Scan for the cell matching the given text and deliver its (X, Y) coordinate at center. 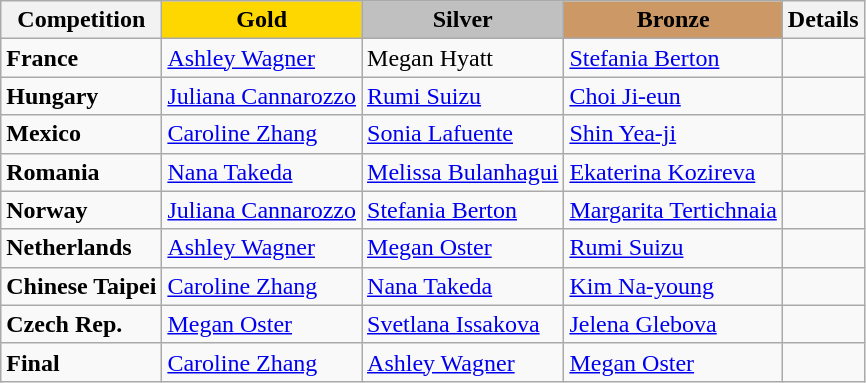
Final (82, 362)
Shin Yea-ji (673, 134)
Competition (82, 20)
Megan Hyatt (463, 58)
Silver (463, 20)
Mexico (82, 134)
France (82, 58)
Romania (82, 172)
Bronze (673, 20)
Czech Rep. (82, 324)
Melissa Bulanhagui (463, 172)
Ekaterina Kozireva (673, 172)
Margarita Tertichnaia (673, 210)
Kim Na-young (673, 286)
Svetlana Issakova (463, 324)
Netherlands (82, 248)
Details (823, 20)
Norway (82, 210)
Jelena Glebova (673, 324)
Gold (262, 20)
Chinese Taipei (82, 286)
Sonia Lafuente (463, 134)
Hungary (82, 96)
Choi Ji-eun (673, 96)
